Scan for the cell matching the given text and deliver its (X, Y) coordinate at center. 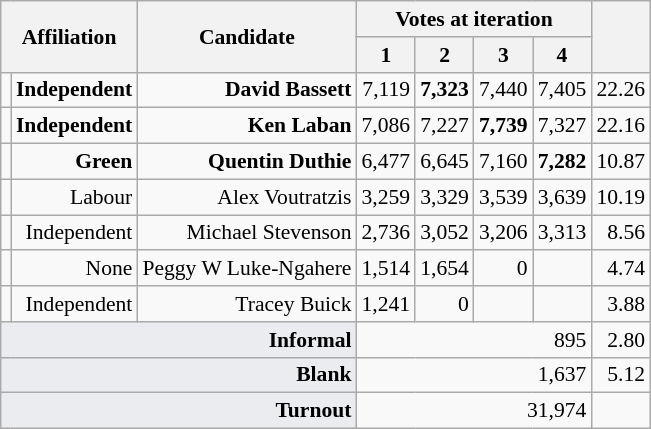
1,654 (444, 269)
2,736 (386, 233)
7,440 (504, 90)
3,259 (386, 197)
22.26 (620, 90)
6,645 (444, 162)
3,329 (444, 197)
4.74 (620, 269)
Blank (179, 375)
Alex Voutratzis (246, 197)
Affiliation (70, 36)
7,119 (386, 90)
David Bassett (246, 90)
7,405 (562, 90)
3,206 (504, 233)
Turnout (179, 411)
Quentin Duthie (246, 162)
7,086 (386, 126)
7,227 (444, 126)
3,639 (562, 197)
7,323 (444, 90)
Informal (179, 340)
None (74, 269)
3,539 (504, 197)
22.16 (620, 126)
5.12 (620, 375)
10.19 (620, 197)
Peggy W Luke-Ngahere (246, 269)
3,052 (444, 233)
31,974 (474, 411)
3 (504, 55)
Tracey Buick (246, 304)
1,514 (386, 269)
Ken Laban (246, 126)
Labour (74, 197)
6,477 (386, 162)
2.80 (620, 340)
Votes at iteration (474, 19)
8.56 (620, 233)
7,327 (562, 126)
4 (562, 55)
1 (386, 55)
Candidate (246, 36)
895 (474, 340)
Green (74, 162)
1,637 (474, 375)
Michael Stevenson (246, 233)
7,160 (504, 162)
7,282 (562, 162)
7,739 (504, 126)
1,241 (386, 304)
10.87 (620, 162)
3.88 (620, 304)
3,313 (562, 233)
2 (444, 55)
